Provide the (x, y) coordinate of the cell's center where the given text is located.  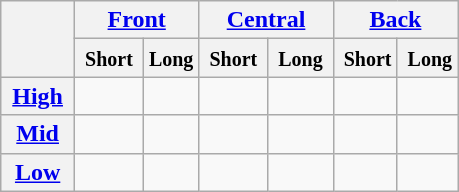
Back (395, 20)
Mid (38, 134)
Central (266, 20)
High (38, 96)
Front (137, 20)
Low (38, 172)
